Pinpoint the cell where the given text exists, returning its (x, y) midpoint coordinate. 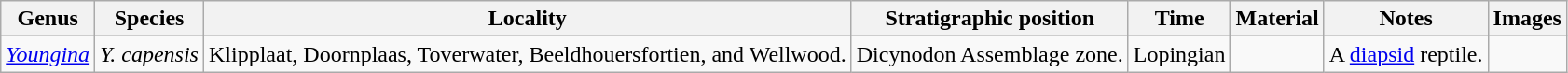
Notes (1406, 19)
Species (149, 19)
Y. capensis (149, 54)
Dicynodon Assemblage zone. (990, 54)
Lopingian (1179, 54)
Genus (48, 19)
Stratigraphic position (990, 19)
Klipplaat, Doornplaas, Toverwater, Beeldhouersfortien, and Wellwood. (528, 54)
Time (1179, 19)
Youngina (48, 54)
Locality (528, 19)
Material (1277, 19)
A diapsid reptile. (1406, 54)
Images (1527, 19)
